Pinpoint the cell where the given text exists, returning its (X, Y) midpoint coordinate. 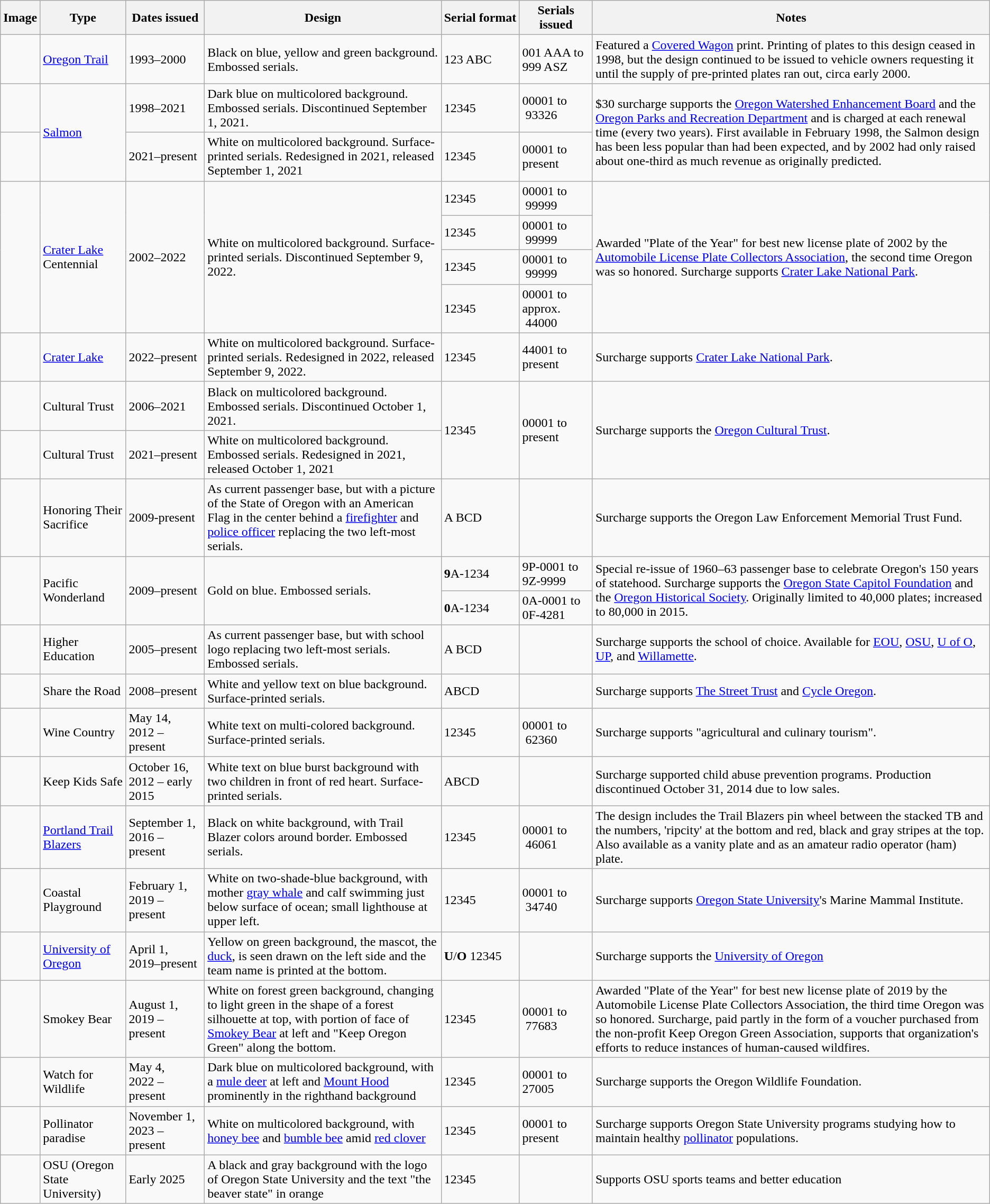
Watch for Wildlife (83, 1082)
2022–present (165, 357)
2008–present (165, 691)
Early 2025 (165, 1179)
September 1, 2016 – present (165, 837)
May 4, 2022 – present (165, 1082)
Wine Country (83, 733)
White and yellow text on blue background. Surface-printed serials. (323, 691)
00001 to 34740 (556, 900)
Surcharge supports the Oregon Law Enforcement Memorial Trust Fund. (791, 517)
Gold on blue. Embossed serials. (323, 591)
Oregon Trail (83, 59)
Surcharge supports the University of Oregon (791, 956)
00001 to 77683 (556, 1019)
White on two-shade-blue background, with mother gray whale and calf swimming just below surface of ocean; small lighthouse at upper left. (323, 900)
Serial format (480, 18)
Salmon (83, 132)
2009–present (165, 591)
Surcharge supports the Oregon Cultural Trust. (791, 430)
0A-0001 to 0F-4281 (556, 608)
001 AAA to 999 ASZ (556, 59)
White on multicolored background. Surface-printed serials. Redesigned in 2022, released September 9, 2022. (323, 357)
Pacific Wonderland (83, 591)
Black on blue, yellow and green background. Embossed serials. (323, 59)
2005–present (165, 650)
Surcharge supports The Street Trust and Cycle Oregon. (791, 691)
White on multicolored background. Embossed serials. Redesigned in 2021, released October 1, 2021 (323, 454)
Surcharge supports "agricultural and culinary tourism". (791, 733)
November 1, 2023 – present (165, 1130)
University of Oregon (83, 956)
Surcharge supports Oregon State University's Marine Mammal Institute. (791, 900)
00001 to 62360 (556, 733)
1993–2000 (165, 59)
Dark blue on multicolored background. Embossed serials. Discontinued September 1, 2021. (323, 108)
Supports OSU sports teams and better education (791, 1179)
00001 to 27005 (556, 1082)
Notes (791, 18)
April 1, 2019–present (165, 956)
2002–2022 (165, 257)
Surcharge supported child abuse prevention programs. Production discontinued October 31, 2014 due to low sales. (791, 781)
White text on multi-colored background. Surface-printed serials. (323, 733)
Coastal Playground (83, 900)
White on multicolored background. Surface-printed serials. Redesigned in 2021, released September 1, 2021 (323, 157)
9P-0001 to 9Z-9999 (556, 573)
Smokey Bear (83, 1019)
Honoring Their Sacrifice (83, 517)
Portland Trail Blazers (83, 837)
Surcharge supports Crater Lake National Park. (791, 357)
August 1, 2019 – present (165, 1019)
Surcharge supports Oregon State University programs studying how to maintain healthy pollinator populations. (791, 1130)
Share the Road (83, 691)
Pollinator paradise (83, 1130)
White on multicolored background, with honey bee and bumble bee amid red clover (323, 1130)
Serials issued (556, 18)
February 1, 2019 – present (165, 900)
Black on white background, with Trail Blazer colors around border. Embossed serials. (323, 837)
Design (323, 18)
1998–2021 (165, 108)
May 14, 2012 – present (165, 733)
44001 to present (556, 357)
As current passenger base, but with school logo replacing two left-most serials. Embossed serials. (323, 650)
Dark blue on multicolored background, with a mule deer at left and Mount Hood prominently in the righthand background (323, 1082)
White text on blue burst background with two children in front of red heart. Surface-printed serials. (323, 781)
2006–2021 (165, 406)
White on multicolored background. Surface-printed serials. Discontinued September 9, 2022. (323, 257)
Dates issued (165, 18)
123 ABC (480, 59)
Type (83, 18)
Surcharge supports the school of choice. Available for EOU, OSU, U of O, UP, and Willamette. (791, 650)
Keep Kids Safe (83, 781)
Image (20, 18)
Crater Lake (83, 357)
2009-present (165, 517)
A black and gray background with the logo of Oregon State University and the text "the beaver state" in orange (323, 1179)
00001 to 93326 (556, 108)
9A-1234 (480, 573)
Crater Lake Centennial (83, 257)
Higher Education (83, 650)
00001 to 46061 (556, 837)
OSU (Oregon State University) (83, 1179)
Yellow on green background, the mascot, the duck, is seen drawn on the left side and the team name is printed at the bottom. (323, 956)
0A-1234 (480, 608)
October 16, 2012 – early 2015 (165, 781)
00001 to approx. 44000 (556, 308)
Surcharge supports the Oregon Wildlife Foundation. (791, 1082)
Black on multicolored background. Embossed serials. Discontinued October 1, 2021. (323, 406)
U/O 12345 (480, 956)
